Pinpoint the cell where the given text exists, returning its (x, y) midpoint coordinate. 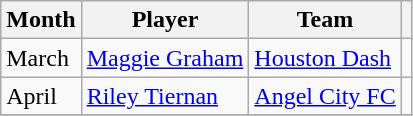
Maggie Graham (165, 58)
Riley Tiernan (165, 96)
April (41, 96)
Player (165, 20)
Month (41, 20)
Houston Dash (325, 58)
Team (325, 20)
Angel City FC (325, 96)
March (41, 58)
